Return (x, y) of the center of cell containing provided text 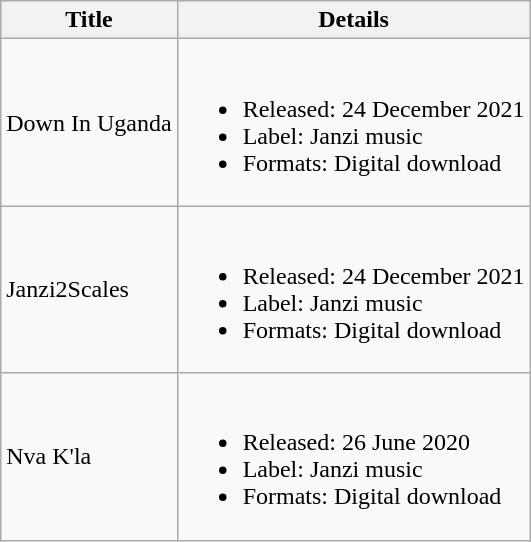
Released: 26 June 2020Label: Janzi musicFormats: Digital download (354, 456)
Down In Uganda (89, 122)
Nva K'la (89, 456)
Title (89, 20)
Janzi2Scales (89, 290)
Details (354, 20)
